Extract the (x, y) coordinate from the center of the cell holding the provided text.  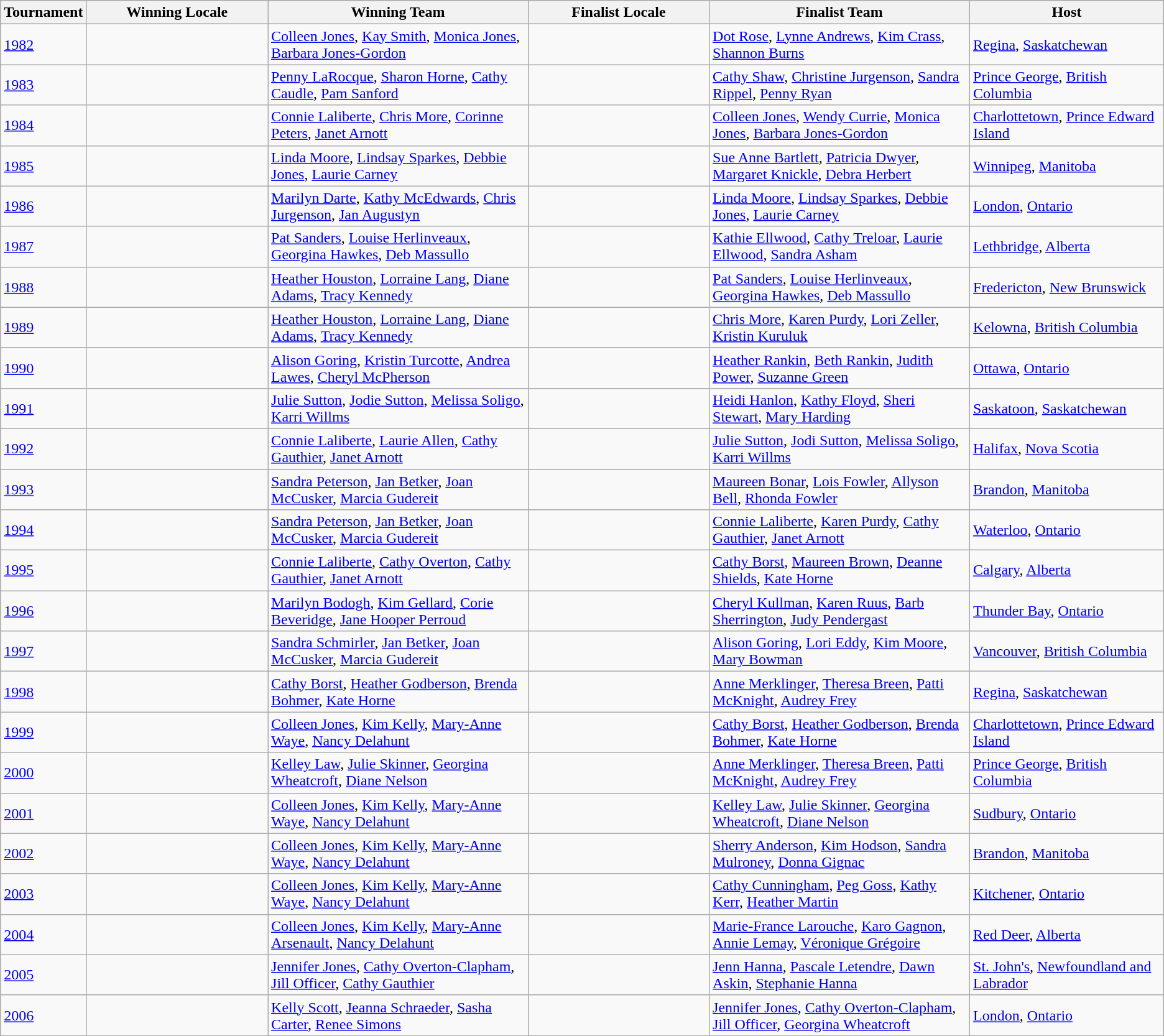
Cathy Shaw, Christine Jurgenson, Sandra Rippel, Penny Ryan (839, 85)
1988 (44, 287)
Penny LaRocque, Sharon Horne, Cathy Caudle, Pam Sanford (398, 85)
1989 (44, 327)
Jenn Hanna, Pascale Letendre, Dawn Askin, Stephanie Hanna (839, 975)
Alison Goring, Lori Eddy, Kim Moore, Mary Bowman (839, 652)
Cheryl Kullman, Karen Ruus, Barb Sherrington, Judy Pendergast (839, 611)
1987 (44, 246)
Kelowna, British Columbia (1067, 327)
Winnipeg, Manitoba (1067, 165)
Finalist Team (839, 12)
2001 (44, 813)
1983 (44, 85)
1991 (44, 408)
Colleen Jones, Kay Smith, Monica Jones, Barbara Jones-Gordon (398, 45)
Vancouver, British Columbia (1067, 652)
St. John's, Newfoundland and Labrador (1067, 975)
2000 (44, 772)
Heather Rankin, Beth Rankin, Judith Power, Suzanne Green (839, 368)
Sue Anne Bartlett, Patricia Dwyer, Margaret Knickle, Debra Herbert (839, 165)
Connie Laliberte, Chris More, Corinne Peters, Janet Arnott (398, 126)
Jennifer Jones, Cathy Overton-Clapham, Jill Officer, Georgina Wheatcroft (839, 1015)
Tournament (44, 12)
Winning Team (398, 12)
Marie-France Larouche, Karo Gagnon, Annie Lemay, Véronique Grégoire (839, 934)
Sandra Schmirler, Jan Betker, Joan McCusker, Marcia Gudereit (398, 652)
1999 (44, 733)
Cathy Cunningham, Peg Goss, Kathy Kerr, Heather Martin (839, 894)
Connie Laliberte, Karen Purdy, Cathy Gauthier, Janet Arnott (839, 530)
Colleen Jones, Wendy Currie, Monica Jones, Barbara Jones-Gordon (839, 126)
Dot Rose, Lynne Andrews, Kim Crass, Shannon Burns (839, 45)
Finalist Locale (618, 12)
2006 (44, 1015)
Ottawa, Ontario (1067, 368)
1995 (44, 571)
Julie Sutton, Jodie Sutton, Melissa Soligo, Karri Willms (398, 408)
Saskatoon, Saskatchewan (1067, 408)
1997 (44, 652)
Cathy Borst, Maureen Brown, Deanne Shields, Kate Horne (839, 571)
Connie Laliberte, Cathy Overton, Cathy Gauthier, Janet Arnott (398, 571)
1990 (44, 368)
Waterloo, Ontario (1067, 530)
Halifax, Nova Scotia (1067, 449)
Maureen Bonar, Lois Fowler, Allyson Bell, Rhonda Fowler (839, 489)
2004 (44, 934)
2003 (44, 894)
Marilyn Bodogh, Kim Gellard, Corie Beveridge, Jane Hooper Perroud (398, 611)
Kelly Scott, Jeanna Schraeder, Sasha Carter, Renee Simons (398, 1015)
Kitchener, Ontario (1067, 894)
1985 (44, 165)
2005 (44, 975)
Kathie Ellwood, Cathy Treloar, Laurie Ellwood, Sandra Asham (839, 246)
Colleen Jones, Kim Kelly, Mary-Anne Arsenault, Nancy Delahunt (398, 934)
Red Deer, Alberta (1067, 934)
Alison Goring, Kristin Turcotte, Andrea Lawes, Cheryl McPherson (398, 368)
1986 (44, 206)
Jennifer Jones, Cathy Overton-Clapham, Jill Officer, Cathy Gauthier (398, 975)
Marilyn Darte, Kathy McEdwards, Chris Jurgenson, Jan Augustyn (398, 206)
Connie Laliberte, Laurie Allen, Cathy Gauthier, Janet Arnott (398, 449)
Winning Locale (177, 12)
Julie Sutton, Jodi Sutton, Melissa Soligo, Karri Willms (839, 449)
1994 (44, 530)
Fredericton, New Brunswick (1067, 287)
Calgary, Alberta (1067, 571)
1992 (44, 449)
Lethbridge, Alberta (1067, 246)
Sherry Anderson, Kim Hodson, Sandra Mulroney, Donna Gignac (839, 853)
Chris More, Karen Purdy, Lori Zeller, Kristin Kuruluk (839, 327)
1982 (44, 45)
1996 (44, 611)
1984 (44, 126)
1998 (44, 691)
Host (1067, 12)
Heidi Hanlon, Kathy Floyd, Sheri Stewart, Mary Harding (839, 408)
1993 (44, 489)
Sudbury, Ontario (1067, 813)
2002 (44, 853)
Thunder Bay, Ontario (1067, 611)
